Capture the cell that displays the provided text and extract its [x, y] central coordinate. 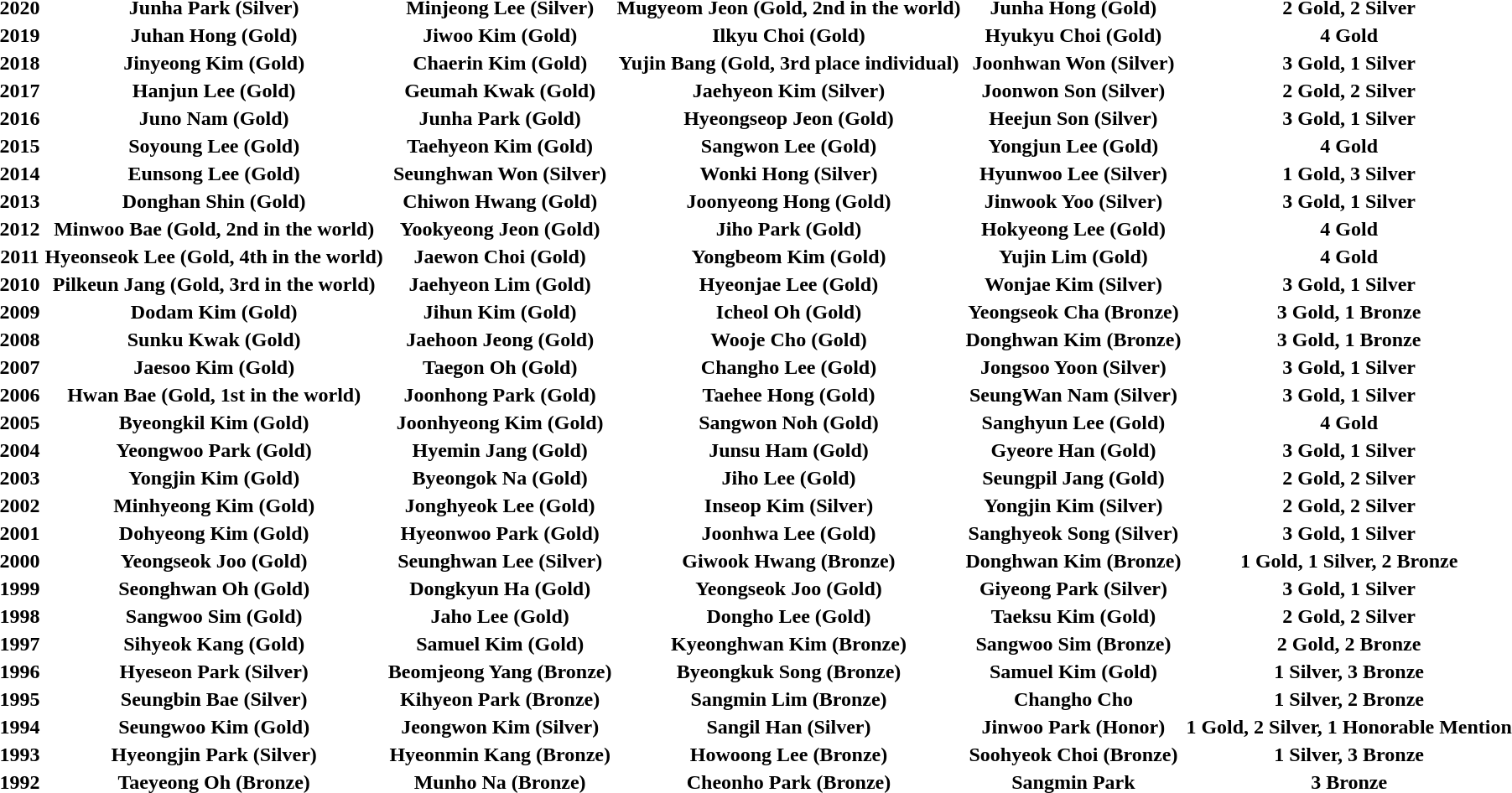
Jinyeong Kim (Gold) [214, 63]
Dodam Kim (Gold) [214, 312]
Hyeonwoo Park (Gold) [500, 533]
SeungWan Nam (Silver) [1073, 395]
Byeongkil Kim (Gold) [214, 422]
Hyemin Jang (Gold) [500, 450]
Eunsong Lee (Gold) [214, 174]
Seungbin Bae (Silver) [214, 699]
Hyunwoo Lee (Silver) [1073, 174]
Taehee Hong (Gold) [788, 395]
Inseop Kim (Silver) [788, 505]
Wonjae Kim (Silver) [1073, 284]
Kihyeon Park (Bronze) [500, 699]
Sangil Han (Silver) [788, 727]
Kyeonghwan Kim (Bronze) [788, 644]
Geumah Kwak (Gold) [500, 91]
Taehyeon Kim (Gold) [500, 146]
Yookyeong Jeon (Gold) [500, 229]
Joonyeong Hong (Gold) [788, 201]
Jiho Lee (Gold) [788, 478]
Howoong Lee (Bronze) [788, 754]
Jaehyeon Kim (Silver) [788, 91]
Minwoo Bae (Gold, 2nd in the world) [214, 229]
Wooje Cho (Gold) [788, 339]
Hyeseon Park (Silver) [214, 671]
Jaho Lee (Gold) [500, 616]
Joonhong Park (Gold) [500, 395]
Yongbeom Kim (Gold) [788, 257]
Byeongok Na (Gold) [500, 478]
Sunku Kwak (Gold) [214, 339]
Hanjun Lee (Gold) [214, 91]
Seunghwan Lee (Silver) [500, 561]
Wonki Hong (Silver) [788, 174]
Joonhwa Lee (Gold) [788, 533]
Yeongwoo Park (Gold) [214, 450]
Ilkyu Choi (Gold) [788, 35]
Jaehyeon Lim (Gold) [500, 284]
Hyeongseop Jeon (Gold) [788, 118]
Jaesoo Kim (Gold) [214, 367]
Juhan Hong (Gold) [214, 35]
Yongjin Kim (Silver) [1073, 505]
Heejun Son (Silver) [1073, 118]
Jihun Kim (Gold) [500, 312]
Dongho Lee (Gold) [788, 616]
Soyoung Lee (Gold) [214, 146]
Junha Park (Gold) [500, 118]
Giyeong Park (Silver) [1073, 588]
Jiwoo Kim (Gold) [500, 35]
Sangmin Lim (Bronze) [788, 699]
Joonwon Son (Silver) [1073, 91]
Taegon Oh (Gold) [500, 367]
Jongsoo Yoon (Silver) [1073, 367]
Chiwon Hwang (Gold) [500, 201]
Changho Cho [1073, 699]
Hyeonseok Lee (Gold, 4th in the world) [214, 257]
Jiho Park (Gold) [788, 229]
Gyeore Han (Gold) [1073, 450]
Jinwook Yoo (Silver) [1073, 201]
Joonhyeong Kim (Gold) [500, 422]
Dohyeong Kim (Gold) [214, 533]
Jeongwon Kim (Silver) [500, 727]
Hyukyu Choi (Gold) [1073, 35]
Yujin Lim (Gold) [1073, 257]
Soohyeok Choi (Bronze) [1073, 754]
Jinwoo Park (Honor) [1073, 727]
Byeongkuk Song (Bronze) [788, 671]
Seungpil Jang (Gold) [1073, 478]
Sanghyeok Song (Silver) [1073, 533]
Seungwoo Kim (Gold) [214, 727]
Sangwoo Sim (Gold) [214, 616]
Jaehoon Jeong (Gold) [500, 339]
Changho Lee (Gold) [788, 367]
Hokyeong Lee (Gold) [1073, 229]
Junsu Ham (Gold) [788, 450]
Hyeonjae Lee (Gold) [788, 284]
Yongjin Kim (Gold) [214, 478]
Juno Nam (Gold) [214, 118]
Yeongseok Cha (Bronze) [1073, 312]
Yujin Bang (Gold, 3rd place individual) [788, 63]
Sanghyun Lee (Gold) [1073, 422]
Hyeongjin Park (Silver) [214, 754]
Hwan Bae (Gold, 1st in the world) [214, 395]
Seonghwan Oh (Gold) [214, 588]
Hyeonmin Kang (Bronze) [500, 754]
Icheol Oh (Gold) [788, 312]
Donghan Shin (Gold) [214, 201]
Seunghwan Won (Silver) [500, 174]
Taeksu Kim (Gold) [1073, 616]
Minhyeong Kim (Gold) [214, 505]
Sangwon Noh (Gold) [788, 422]
Sangwon Lee (Gold) [788, 146]
Beomjeong Yang (Bronze) [500, 671]
Joonhwan Won (Silver) [1073, 63]
Sihyeok Kang (Gold) [214, 644]
Pilkeun Jang (Gold, 3rd in the world) [214, 284]
Jaewon Choi (Gold) [500, 257]
Chaerin Kim (Gold) [500, 63]
Sangwoo Sim (Bronze) [1073, 644]
Jonghyeok Lee (Gold) [500, 505]
Yongjun Lee (Gold) [1073, 146]
Giwook Hwang (Bronze) [788, 561]
Dongkyun Ha (Gold) [500, 588]
